Pinpoint the cell where the given text exists, returning its (x, y) midpoint coordinate. 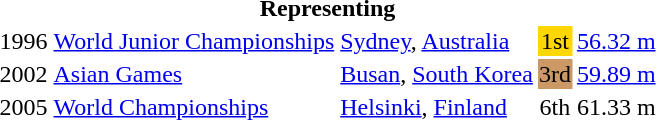
3rd (554, 74)
Sydney, Australia (437, 41)
World Junior Championships (194, 41)
1st (554, 41)
Busan, South Korea (437, 74)
Asian Games (194, 74)
